Determine the [x, y] coordinate at the center of the cell enclosing the given text.  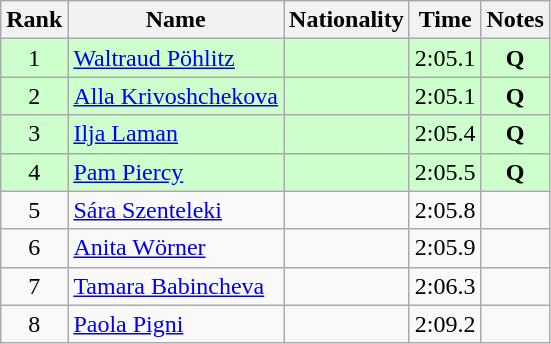
7 [34, 286]
2:05.4 [445, 134]
Time [445, 20]
Rank [34, 20]
Sára Szenteleki [176, 210]
2:05.9 [445, 248]
1 [34, 58]
Notes [515, 20]
8 [34, 324]
2:09.2 [445, 324]
2 [34, 96]
5 [34, 210]
4 [34, 172]
6 [34, 248]
2:05.5 [445, 172]
Tamara Babincheva [176, 286]
3 [34, 134]
Paola Pigni [176, 324]
2:05.8 [445, 210]
Alla Krivoshchekova [176, 96]
Pam Piercy [176, 172]
2:06.3 [445, 286]
Anita Wörner [176, 248]
Waltraud Pöhlitz [176, 58]
Name [176, 20]
Ilja Laman [176, 134]
Nationality [347, 20]
